Output the (x, y) coordinate of the center of the cell containing the given text.  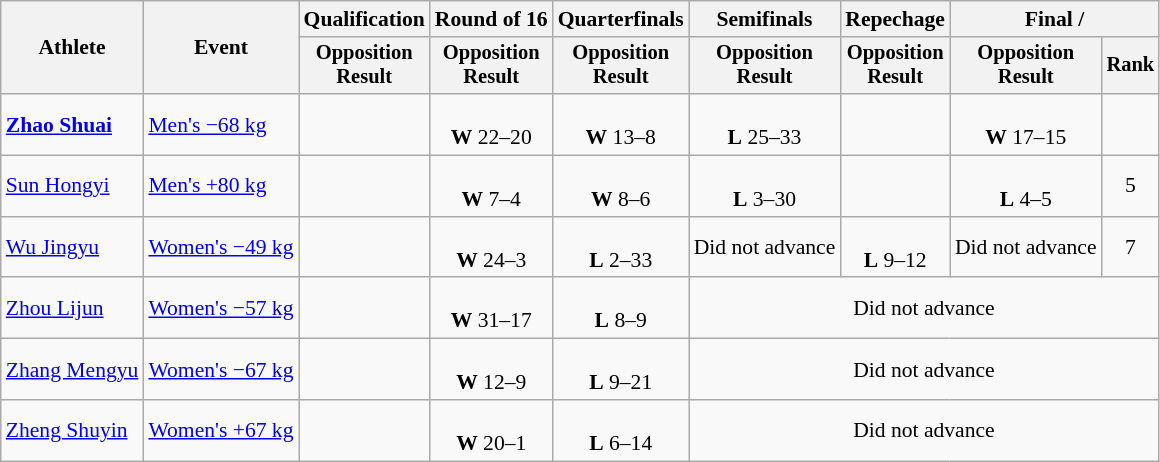
Event (220, 48)
Round of 16 (492, 19)
L 8–9 (621, 308)
L 2–33 (621, 248)
Women's −67 kg (220, 370)
Quarterfinals (621, 19)
Repechage (895, 19)
W 24–3 (492, 248)
Semifinals (765, 19)
Sun Hongyi (72, 186)
W 13–8 (621, 124)
Women's −49 kg (220, 248)
L 9–12 (895, 248)
Zhou Lijun (72, 308)
Wu Jingyu (72, 248)
Zhao Shuai (72, 124)
W 17–15 (1026, 124)
Athlete (72, 48)
5 (1131, 186)
Women's −57 kg (220, 308)
W 12–9 (492, 370)
W 8–6 (621, 186)
Men's +80 kg (220, 186)
L 3–30 (765, 186)
L 9–21 (621, 370)
Rank (1131, 66)
7 (1131, 248)
W 20–1 (492, 430)
Men's −68 kg (220, 124)
Zheng Shuyin (72, 430)
L 4–5 (1026, 186)
L 25–33 (765, 124)
W 7–4 (492, 186)
L 6–14 (621, 430)
Zhang Mengyu (72, 370)
Women's +67 kg (220, 430)
W 31–17 (492, 308)
Qualification (364, 19)
Final / (1054, 19)
W 22–20 (492, 124)
